Return the [x, y] coordinate for the center point of the cell that contains the specified text.  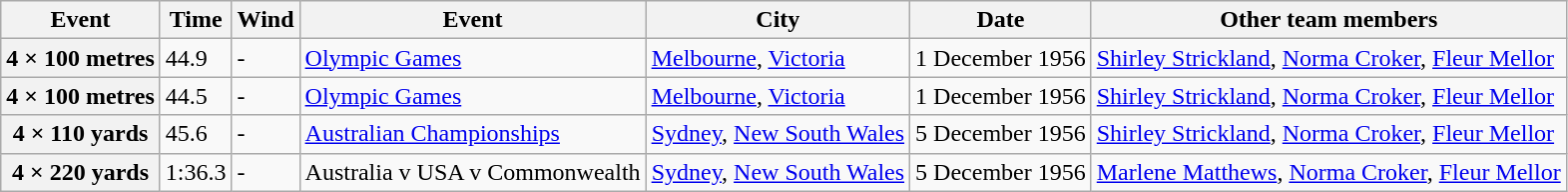
45.6 [196, 134]
Australia v USA v Commonwealth [473, 172]
Other team members [1328, 20]
Time [196, 20]
4 × 110 yards [81, 134]
City [778, 20]
Marlene Matthews, Norma Croker, Fleur Mellor [1328, 172]
1:36.3 [196, 172]
Australian Championships [473, 134]
44.9 [196, 58]
4 × 220 yards [81, 172]
44.5 [196, 96]
Wind [265, 20]
Date [1001, 20]
